Provide the (x, y) coordinate of the cell's center where the given text is located.  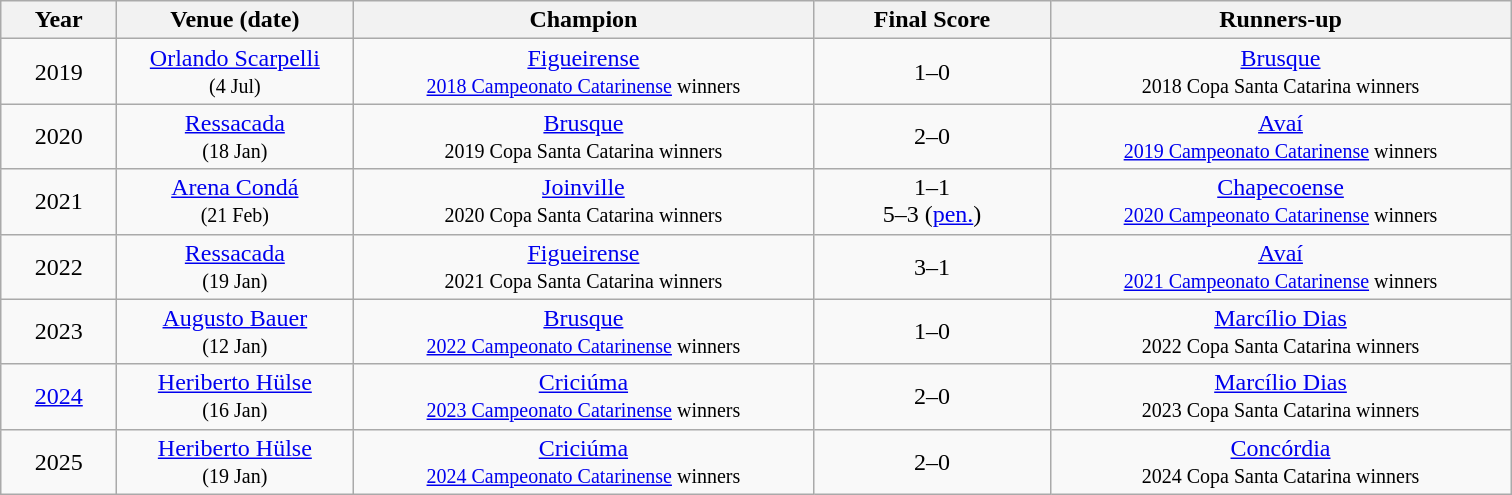
3–1 (932, 266)
Heriberto Hülse(19 Jan) (235, 462)
Heriberto Hülse(16 Jan) (235, 396)
Joinville2020 Copa Santa Catarina winners (584, 202)
Marcílio Dias2022 Copa Santa Catarina winners (1280, 332)
Final Score (932, 20)
2019 (59, 72)
Criciúma2023 Campeonato Catarinense winners (584, 396)
Marcílio Dias2023 Copa Santa Catarina winners (1280, 396)
Venue (date) (235, 20)
2024 (59, 396)
Runners-up (1280, 20)
2022 (59, 266)
2025 (59, 462)
Arena Condá(21 Feb) (235, 202)
Avaí2021 Campeonato Catarinense winners (1280, 266)
1–15–3 (pen.) (932, 202)
Year (59, 20)
2020 (59, 136)
Chapecoense2020 Campeonato Catarinense winners (1280, 202)
Ressacada(18 Jan) (235, 136)
Ressacada(19 Jan) (235, 266)
Avaí2019 Campeonato Catarinense winners (1280, 136)
Brusque2019 Copa Santa Catarina winners (584, 136)
2023 (59, 332)
Brusque2022 Campeonato Catarinense winners (584, 332)
2021 (59, 202)
Champion (584, 20)
Criciúma2024 Campeonato Catarinense winners (584, 462)
Orlando Scarpelli(4 Jul) (235, 72)
Figueirense2021 Copa Santa Catarina winners (584, 266)
Augusto Bauer(12 Jan) (235, 332)
Figueirense2018 Campeonato Catarinense winners (584, 72)
Concórdia2024 Copa Santa Catarina winners (1280, 462)
Brusque2018 Copa Santa Catarina winners (1280, 72)
